Determine the [X, Y] coordinate at the center of the cell enclosing the given text.  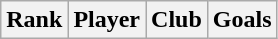
Goals [242, 20]
Rank [34, 20]
Club [177, 20]
Player [107, 20]
